From the cell containing the given text, extract its center point as [x, y] coordinate. 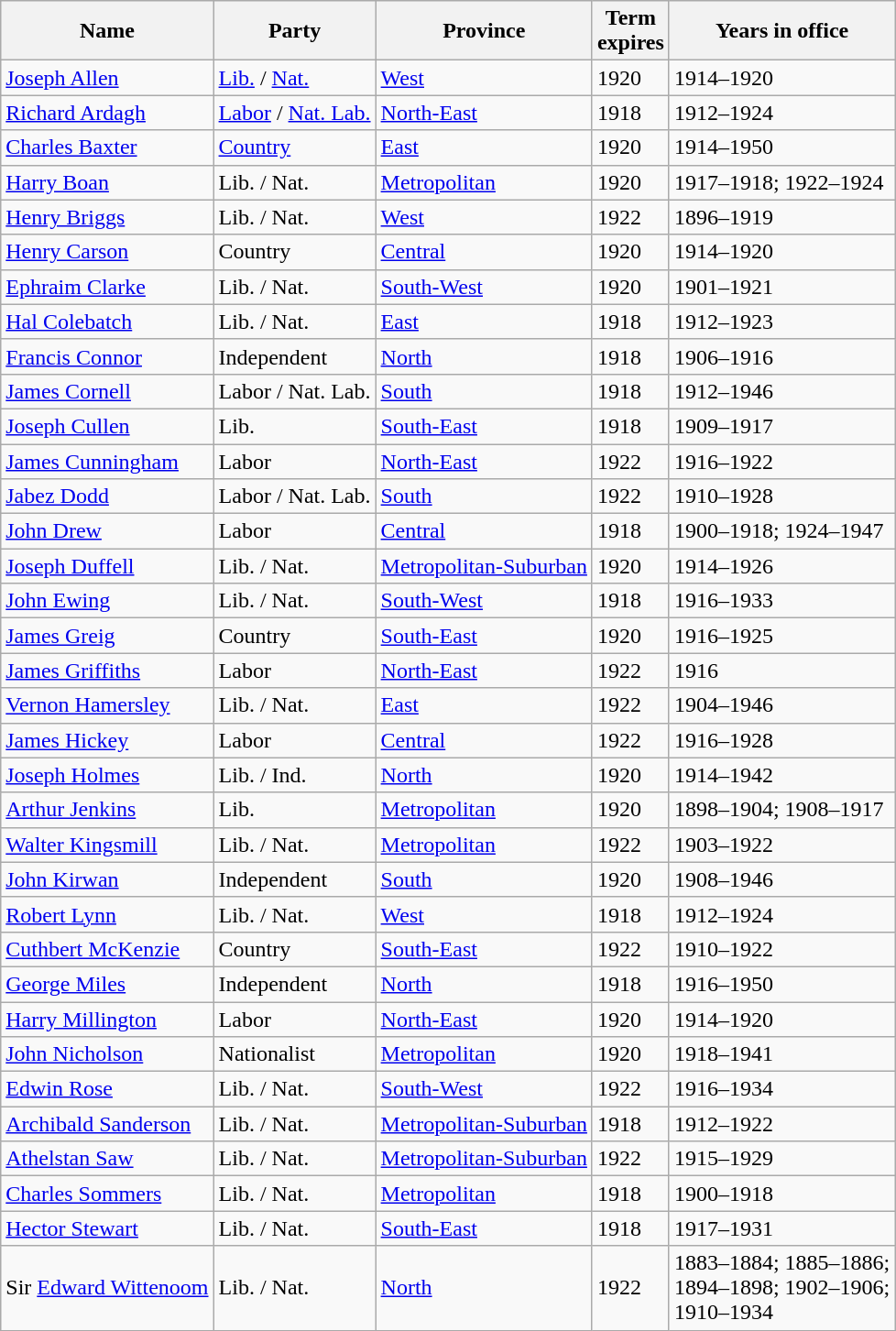
James Cornell [107, 391]
1900–1918 [781, 1194]
Henry Briggs [107, 217]
George Miles [107, 984]
John Kirwan [107, 879]
Charles Sommers [107, 1194]
1909–1917 [781, 426]
James Griffiths [107, 671]
Party [295, 31]
James Greig [107, 636]
1910–1922 [781, 949]
1900–1918; 1924–1947 [781, 531]
Jabez Dodd [107, 496]
1912–1946 [781, 391]
Joseph Holmes [107, 775]
Cuthbert McKenzie [107, 949]
1914–1950 [781, 147]
1901–1921 [781, 287]
1896–1919 [781, 217]
Henry Carson [107, 252]
Richard Ardagh [107, 113]
1916–1928 [781, 740]
John Drew [107, 531]
1916–1933 [781, 601]
Walter Kingsmill [107, 845]
1916 [781, 671]
1914–1942 [781, 775]
Joseph Allen [107, 78]
John Ewing [107, 601]
Name [107, 31]
1883–1884; 1885–1886;1894–1898; 1902–1906;1910–1934 [781, 1288]
1906–1916 [781, 356]
1916–1925 [781, 636]
James Hickey [107, 740]
1916–1922 [781, 461]
1903–1922 [781, 845]
Athelstan Saw [107, 1159]
Ephraim Clarke [107, 287]
Sir Edward Wittenoom [107, 1288]
Arthur Jenkins [107, 810]
1898–1904; 1908–1917 [781, 810]
1912–1923 [781, 322]
Joseph Duffell [107, 566]
Joseph Cullen [107, 426]
Archibald Sanderson [107, 1124]
Charles Baxter [107, 147]
Nationalist [295, 1054]
Province [484, 31]
1917–1918; 1922–1924 [781, 182]
Termexpires [630, 31]
1908–1946 [781, 879]
Harry Millington [107, 1020]
1904–1946 [781, 705]
Vernon Hamersley [107, 705]
1918–1941 [781, 1054]
James Cunningham [107, 461]
1912–1922 [781, 1124]
Harry Boan [107, 182]
Robert Lynn [107, 914]
1915–1929 [781, 1159]
Hal Colebatch [107, 322]
Francis Connor [107, 356]
Hector Stewart [107, 1228]
1916–1934 [781, 1089]
Lib. / Ind. [295, 775]
John Nicholson [107, 1054]
1910–1928 [781, 496]
1916–1950 [781, 984]
1917–1931 [781, 1228]
Years in office [781, 31]
1914–1926 [781, 566]
Edwin Rose [107, 1089]
